Capture the cell that displays the provided text and extract its (X, Y) central coordinate. 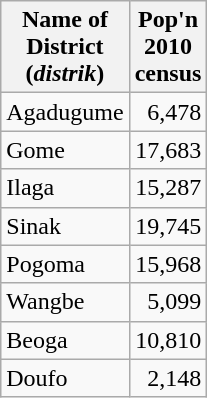
Name ofDistrict(distrik) (65, 47)
6,478 (168, 112)
Pop'n 2010 census (168, 47)
5,099 (168, 302)
Wangbe (65, 302)
Doufo (65, 378)
Beoga (65, 340)
17,683 (168, 150)
15,968 (168, 264)
19,745 (168, 226)
Sinak (65, 226)
Gome (65, 150)
Pogoma (65, 264)
10,810 (168, 340)
Agadugume (65, 112)
15,287 (168, 188)
Ilaga (65, 188)
2,148 (168, 378)
